Find where the given text appears and provide that cell's center as [x, y] coordinate. 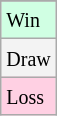
Loss [28, 96]
Win [28, 20]
Draw [28, 58]
